From the cell containing the given text, extract its center point as [X, Y] coordinate. 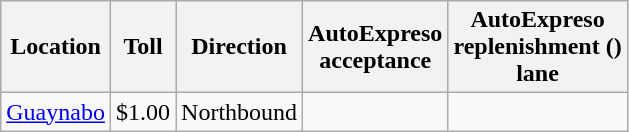
Northbound [240, 112]
Guaynabo [56, 112]
$1.00 [142, 112]
Location [56, 47]
AutoExpreso replenishment () lane [538, 47]
Toll [142, 47]
Direction [240, 47]
AutoExpreso acceptance [376, 47]
